Detect which cell encompasses the target text, then output its (X, Y) center coordinate. 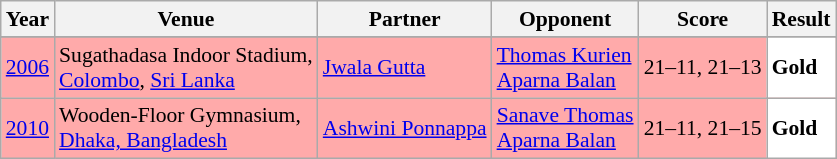
2010 (28, 128)
Result (802, 19)
Sanave Thomas Aparna Balan (566, 128)
2006 (28, 68)
Year (28, 19)
21–11, 21–15 (703, 128)
Wooden-Floor Gymnasium,Dhaka, Bangladesh (186, 128)
Jwala Gutta (405, 68)
Sugathadasa Indoor Stadium,Colombo, Sri Lanka (186, 68)
Partner (405, 19)
Thomas Kurien Aparna Balan (566, 68)
Opponent (566, 19)
Venue (186, 19)
21–11, 21–13 (703, 68)
Score (703, 19)
Ashwini Ponnappa (405, 128)
